Find where the given text appears and provide that cell's center as (x, y) coordinate. 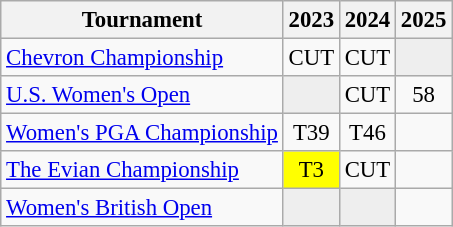
Women's PGA Championship (142, 133)
The Evian Championship (142, 170)
T3 (311, 170)
Tournament (142, 20)
Chevron Championship (142, 58)
58 (424, 95)
U.S. Women's Open (142, 95)
2023 (311, 20)
2025 (424, 20)
T39 (311, 133)
Women's British Open (142, 208)
2024 (367, 20)
T46 (367, 133)
